Pinpoint the cell where the given text exists, returning its [X, Y] midpoint coordinate. 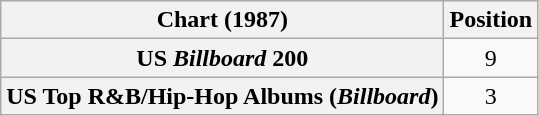
Chart (1987) [222, 20]
US Billboard 200 [222, 58]
US Top R&B/Hip-Hop Albums (Billboard) [222, 96]
3 [491, 96]
9 [491, 58]
Position [491, 20]
